Identify which cell holds the provided text, then report its (x, y) central coordinate. 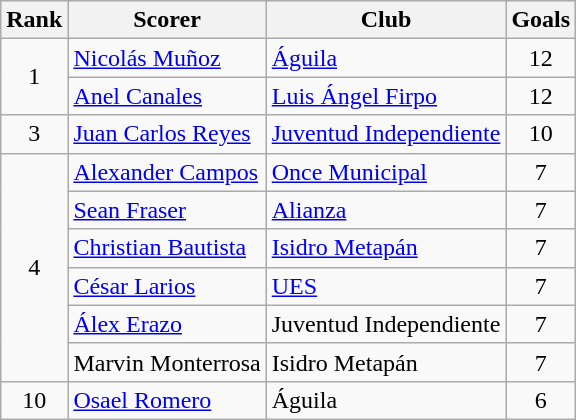
1 (34, 77)
6 (541, 400)
Goals (541, 20)
Sean Fraser (167, 210)
UES (386, 286)
Álex Erazo (167, 324)
Rank (34, 20)
3 (34, 134)
César Larios (167, 286)
4 (34, 267)
Osael Romero (167, 400)
Alianza (386, 210)
Club (386, 20)
Marvin Monterrosa (167, 362)
Nicolás Muñoz (167, 58)
Christian Bautista (167, 248)
Scorer (167, 20)
Alexander Campos (167, 172)
Luis Ángel Firpo (386, 96)
Juan Carlos Reyes (167, 134)
Anel Canales (167, 96)
Once Municipal (386, 172)
